Determine the [X, Y] coordinate at the center of the cell enclosing the given text.  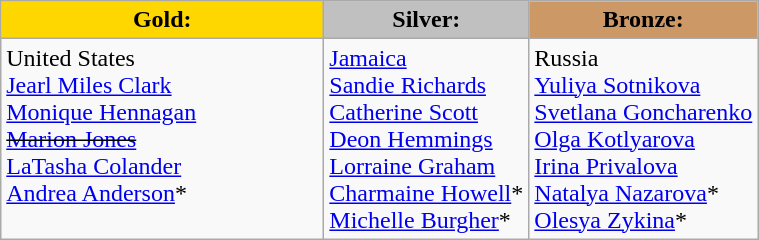
JamaicaSandie RichardsCatherine ScottDeon HemmingsLorraine GrahamCharmaine Howell*Michelle Burgher* [426, 139]
United StatesJearl Miles ClarkMonique HennaganMarion Jones LaTasha ColanderAndrea Anderson* [162, 139]
Gold: [162, 20]
Bronze: [644, 20]
Silver: [426, 20]
RussiaYuliya SotnikovaSvetlana GoncharenkoOlga KotlyarovaIrina PrivalovaNatalya Nazarova*Olesya Zykina* [644, 139]
